Capture the cell that displays the provided text and extract its (x, y) central coordinate. 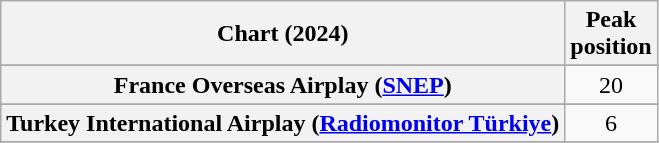
France Overseas Airplay (SNEP) (283, 85)
6 (611, 123)
20 (611, 85)
Peakposition (611, 34)
Chart (2024) (283, 34)
Turkey International Airplay (Radiomonitor Türkiye) (283, 123)
